Output the (x, y) coordinate of the center of the cell containing the given text.  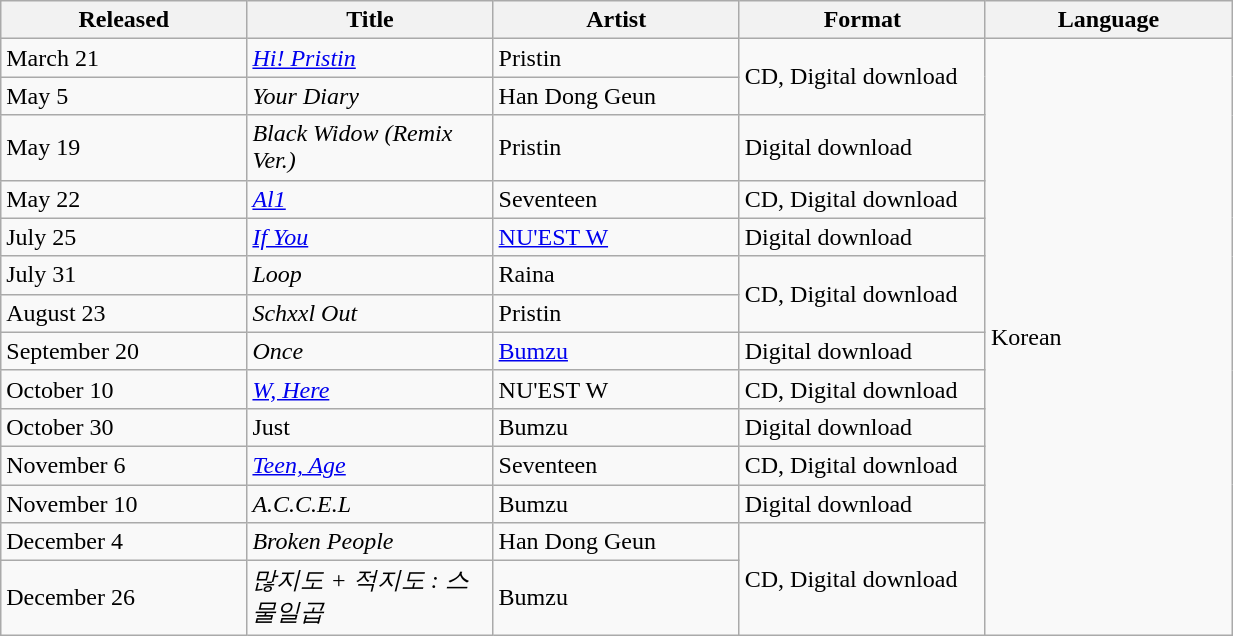
Once (370, 351)
May 22 (124, 199)
September 20 (124, 351)
Artist (616, 20)
Format (862, 20)
Title (370, 20)
December 26 (124, 598)
Korean (1108, 337)
Black Widow (Remix Ver.) (370, 148)
If You (370, 237)
May 5 (124, 96)
July 31 (124, 275)
Language (1108, 20)
October 30 (124, 427)
July 25 (124, 237)
Your Diary (370, 96)
Raina (616, 275)
Released (124, 20)
Schxxl Out (370, 313)
Just (370, 427)
March 21 (124, 58)
Teen, Age (370, 465)
A.C.C.E.L (370, 503)
May 19 (124, 148)
Broken People (370, 542)
W, Here (370, 389)
August 23 (124, 313)
Loop (370, 275)
많지도 + 적지도 : 스물일곱 (370, 598)
November 6 (124, 465)
Al1 (370, 199)
December 4 (124, 542)
November 10 (124, 503)
October 10 (124, 389)
Hi! Pristin (370, 58)
